Identify which cell holds the provided text, then report its [x, y] central coordinate. 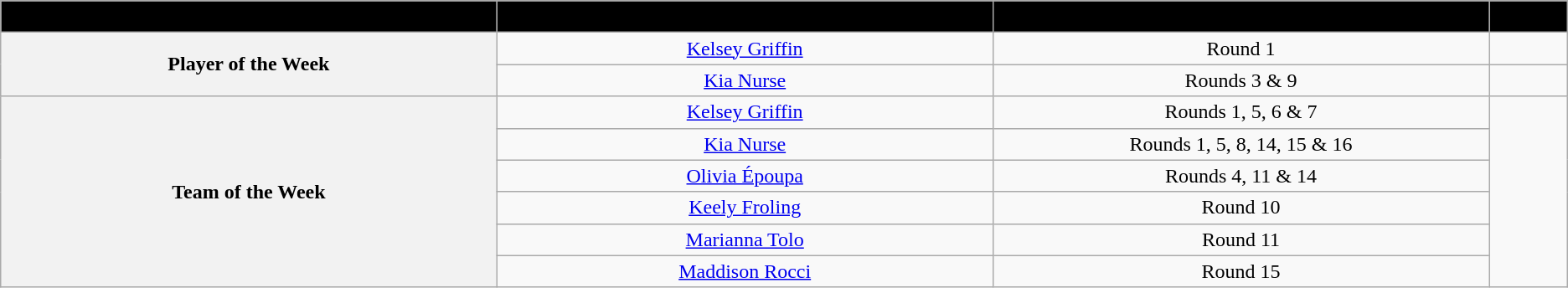
Rounds 1, 5, 8, 14, 15 & 16 [1240, 144]
Round 15 [1240, 271]
Ref. [1529, 17]
Round 1 [1240, 49]
Round 11 [1240, 239]
Round 10 [1240, 208]
Keely Froling [745, 208]
Team of the Week [249, 192]
Rounds 3 & 9 [1240, 80]
Rounds 4, 11 & 14 [1240, 176]
Round(s) [1240, 17]
Player of the Week [249, 64]
Rounds 1, 5, 6 & 7 [1240, 112]
Olivia Époupa [745, 176]
Marianna Tolo [745, 239]
Recipient [745, 17]
Maddison Rocci [745, 271]
Award [249, 17]
